For the text-containing cell, return its midpoint in [X, Y] coordinate format. 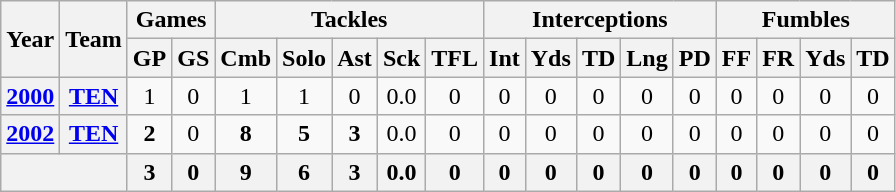
9 [246, 172]
Sck [401, 58]
FR [778, 58]
6 [304, 172]
FF [736, 58]
5 [304, 134]
Interceptions [600, 20]
2 [149, 134]
PD [694, 58]
Solo [304, 58]
Team [94, 39]
Games [170, 20]
Cmb [246, 58]
2000 [30, 96]
GS [194, 58]
8 [246, 134]
Tackles [350, 20]
Lng [647, 58]
Int [505, 58]
Year [30, 39]
Ast [355, 58]
GP [149, 58]
2002 [30, 134]
TFL [455, 58]
Fumbles [806, 20]
